Search for the cell housing the specified text and yield its (x, y) center coordinate. 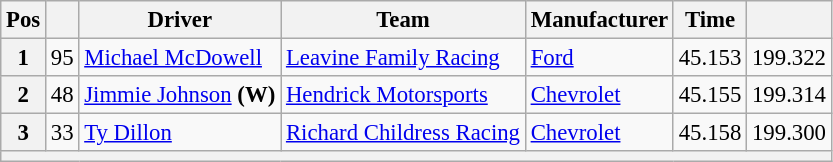
45.153 (710, 58)
199.322 (790, 58)
Team (404, 20)
2 (24, 95)
Leavine Family Racing (404, 58)
Pos (24, 20)
199.314 (790, 95)
Time (710, 20)
45.155 (710, 95)
Michael McDowell (180, 58)
Ty Dillon (180, 133)
199.300 (790, 133)
1 (24, 58)
Ford (599, 58)
95 (62, 58)
Jimmie Johnson (W) (180, 95)
Richard Childress Racing (404, 133)
Driver (180, 20)
Hendrick Motorsports (404, 95)
45.158 (710, 133)
3 (24, 133)
33 (62, 133)
Manufacturer (599, 20)
48 (62, 95)
